Find where the given text appears and provide that cell's center as [X, Y] coordinate. 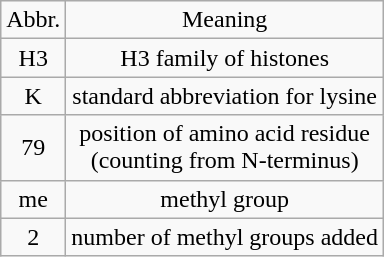
Meaning [225, 20]
H3 [34, 58]
number of methyl groups added [225, 237]
methyl group [225, 199]
me [34, 199]
H3 family of histones [225, 58]
K [34, 96]
2 [34, 237]
position of amino acid residue(counting from N-terminus) [225, 148]
Abbr. [34, 20]
standard abbreviation for lysine [225, 96]
79 [34, 148]
